Scan for the cell matching the given text and deliver its [X, Y] coordinate at center. 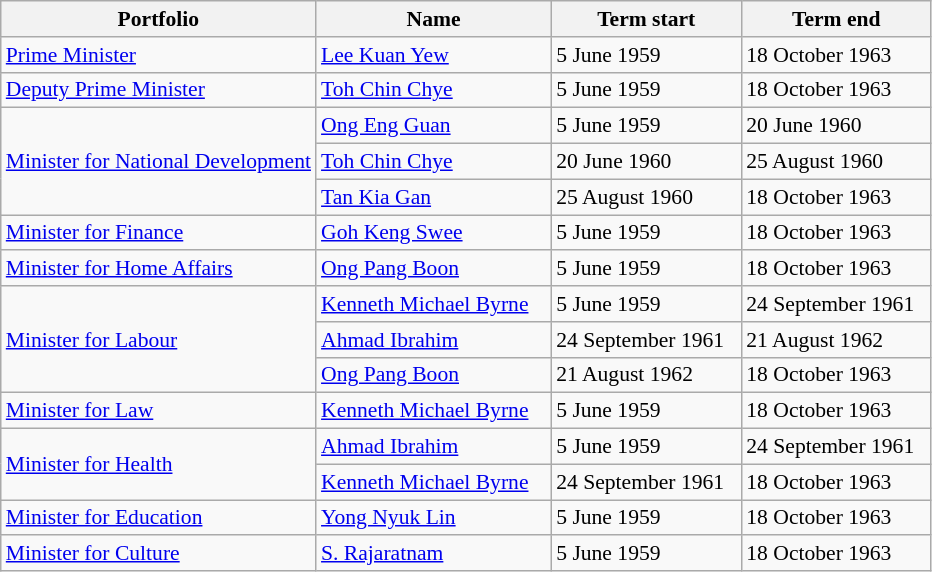
Minister for Law [158, 411]
Name [434, 19]
Tan Kia Gan [434, 197]
Minister for Home Affairs [158, 269]
Minister for Finance [158, 233]
Yong Nyuk Lin [434, 518]
Minister for National Development [158, 162]
Ong Eng Guan [434, 126]
Lee Kuan Yew [434, 55]
Term start [646, 19]
Goh Keng Swee [434, 233]
Minister for Labour [158, 340]
Minister for Health [158, 464]
Term end [836, 19]
Portfolio [158, 19]
Prime Minister [158, 55]
Deputy Prime Minister [158, 90]
S. Rajaratnam [434, 554]
Minister for Education [158, 518]
Minister for Culture [158, 554]
